Capture the cell that displays the provided text and extract its [X, Y] central coordinate. 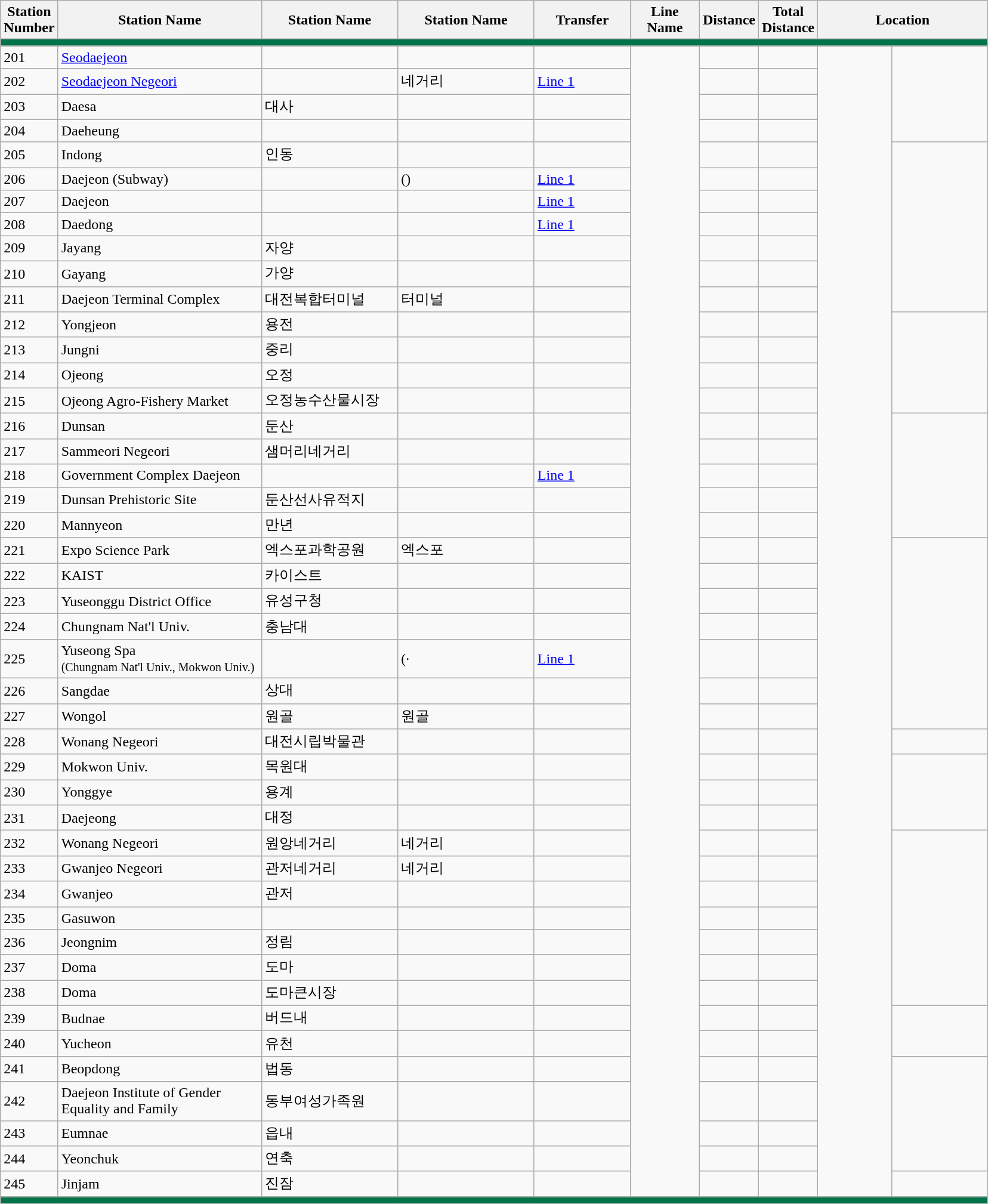
222 [29, 576]
Budnae [160, 1018]
읍내 [329, 1134]
샘머리네거리 [329, 451]
Gayang [160, 273]
223 [29, 601]
관저네거리 [329, 869]
Expo Science Park [160, 550]
204 [29, 131]
218 [29, 476]
원앙네거리 [329, 844]
Daejeong [160, 817]
217 [29, 451]
225 [29, 659]
227 [29, 716]
도마 [329, 968]
엑스포 [467, 550]
Jinjam [160, 1184]
중리 [329, 350]
208 [29, 224]
대전시립박물관 [329, 742]
Daeheung [160, 131]
Gasuwon [160, 918]
Gwanjeo Negeori [160, 869]
Seodaejeon [160, 57]
Dunsan [160, 426]
도마큰시장 [329, 993]
Daejeon (Subway) [160, 179]
213 [29, 350]
(· [467, 659]
대정 [329, 817]
Daejeon Institute of Gender Equality and Family [160, 1101]
229 [29, 767]
유성구청 [329, 601]
Yeonchuk [160, 1159]
Jeongnim [160, 943]
만년 [329, 525]
210 [29, 273]
자양 [329, 248]
Mannyeon [160, 525]
Transfer [582, 20]
상대 [329, 691]
() [467, 179]
235 [29, 918]
239 [29, 1018]
Wongol [160, 716]
Yongjeon [160, 325]
둔산선사유적지 [329, 500]
226 [29, 691]
202 [29, 81]
Yuseonggu District Office [160, 601]
충남대 [329, 626]
233 [29, 869]
Sangdae [160, 691]
용전 [329, 325]
Yonggye [160, 792]
Daejeon [160, 202]
Seodaejeon Negeori [160, 81]
대사 [329, 107]
228 [29, 742]
Jungni [160, 350]
Yucheon [160, 1044]
관저 [329, 894]
Eumnae [160, 1134]
243 [29, 1134]
209 [29, 248]
Distance [729, 20]
Ojeong Agro-Fishery Market [160, 401]
유천 [329, 1044]
219 [29, 500]
용계 [329, 792]
214 [29, 376]
234 [29, 894]
연축 [329, 1159]
엑스포과학공원 [329, 550]
207 [29, 202]
Dunsan Prehistoric Site [160, 500]
Mokwon Univ. [160, 767]
Government Complex Daejeon [160, 476]
Daedong [160, 224]
진잠 [329, 1184]
212 [29, 325]
232 [29, 844]
대전복합터미널 [329, 300]
Line Name [665, 20]
205 [29, 155]
동부여성가족원 [329, 1101]
230 [29, 792]
버드내 [329, 1018]
Beopdong [160, 1069]
Indong [160, 155]
216 [29, 426]
TotalDistance [789, 20]
206 [29, 179]
Daejeon Terminal Complex [160, 300]
가양 [329, 273]
카이스트 [329, 576]
인동 [329, 155]
Chungnam Nat'l Univ. [160, 626]
Ojeong [160, 376]
Jayang [160, 248]
법동 [329, 1069]
터미널 [467, 300]
정림 [329, 943]
221 [29, 550]
Yuseong Spa(Chungnam Nat'l Univ., Mokwon Univ.) [160, 659]
둔산 [329, 426]
245 [29, 1184]
Location [903, 20]
201 [29, 57]
KAIST [160, 576]
238 [29, 993]
236 [29, 943]
목원대 [329, 767]
203 [29, 107]
Gwanjeo [160, 894]
240 [29, 1044]
211 [29, 300]
Sammeori Negeori [160, 451]
237 [29, 968]
224 [29, 626]
242 [29, 1101]
오정 [329, 376]
244 [29, 1159]
241 [29, 1069]
오정농수산물시장 [329, 401]
231 [29, 817]
220 [29, 525]
Daesa [160, 107]
StationNumber [29, 20]
215 [29, 401]
